From the cell containing the given text, extract its center point as (x, y) coordinate. 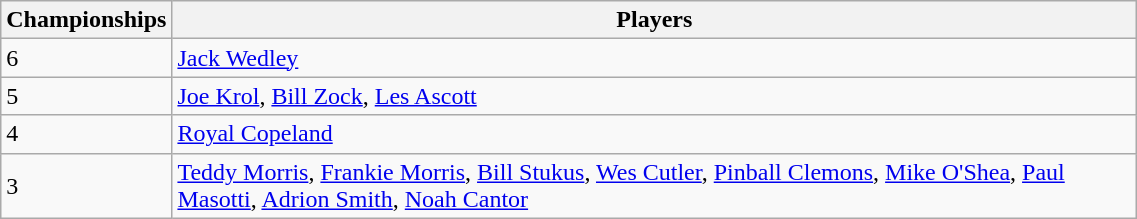
3 (86, 186)
Royal Copeland (654, 134)
Joe Krol, Bill Zock, Les Ascott (654, 96)
Championships (86, 20)
Players (654, 20)
4 (86, 134)
5 (86, 96)
6 (86, 58)
Jack Wedley (654, 58)
Teddy Morris, Frankie Morris, Bill Stukus, Wes Cutler, Pinball Clemons, Mike O'Shea, Paul Masotti, Adrion Smith, Noah Cantor (654, 186)
